From the cell containing the given text, extract its center point as [x, y] coordinate. 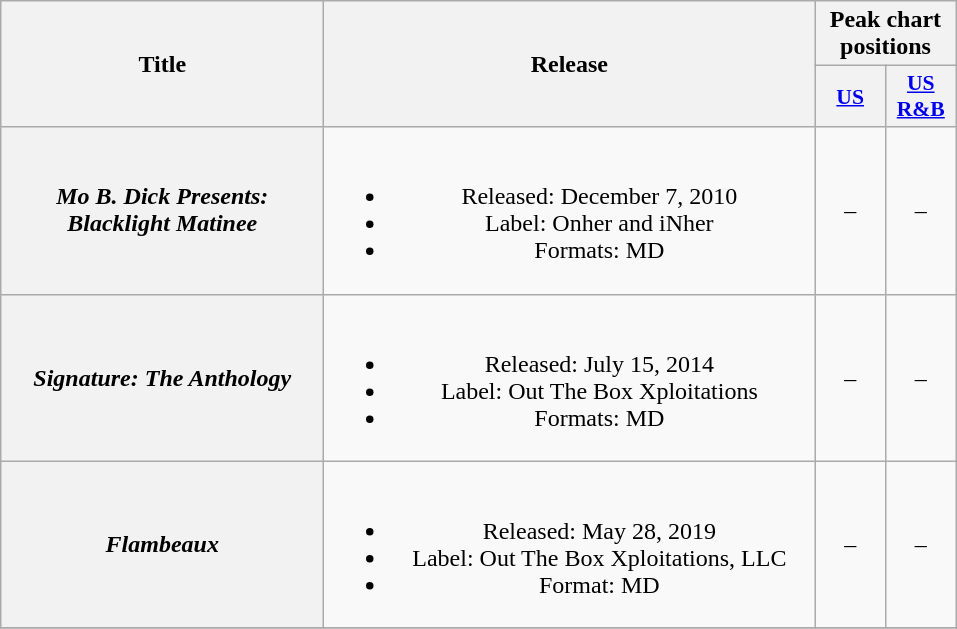
Signature: The Anthology [162, 378]
Peak chart positions [886, 34]
Released: July 15, 2014Label: Out The Box XploitationsFormats: MD [570, 378]
Flambeaux [162, 544]
Released: December 7, 2010Label: Onher and iNherFormats: MD [570, 210]
USR&B [920, 96]
Release [570, 64]
Title [162, 64]
Mo B. Dick Presents: Blacklight Matinee [162, 210]
Released: May 28, 2019Label: Out The Box Xploitations, LLCFormat: MD [570, 544]
US [850, 96]
